Identify which cell holds the provided text, then report its (X, Y) central coordinate. 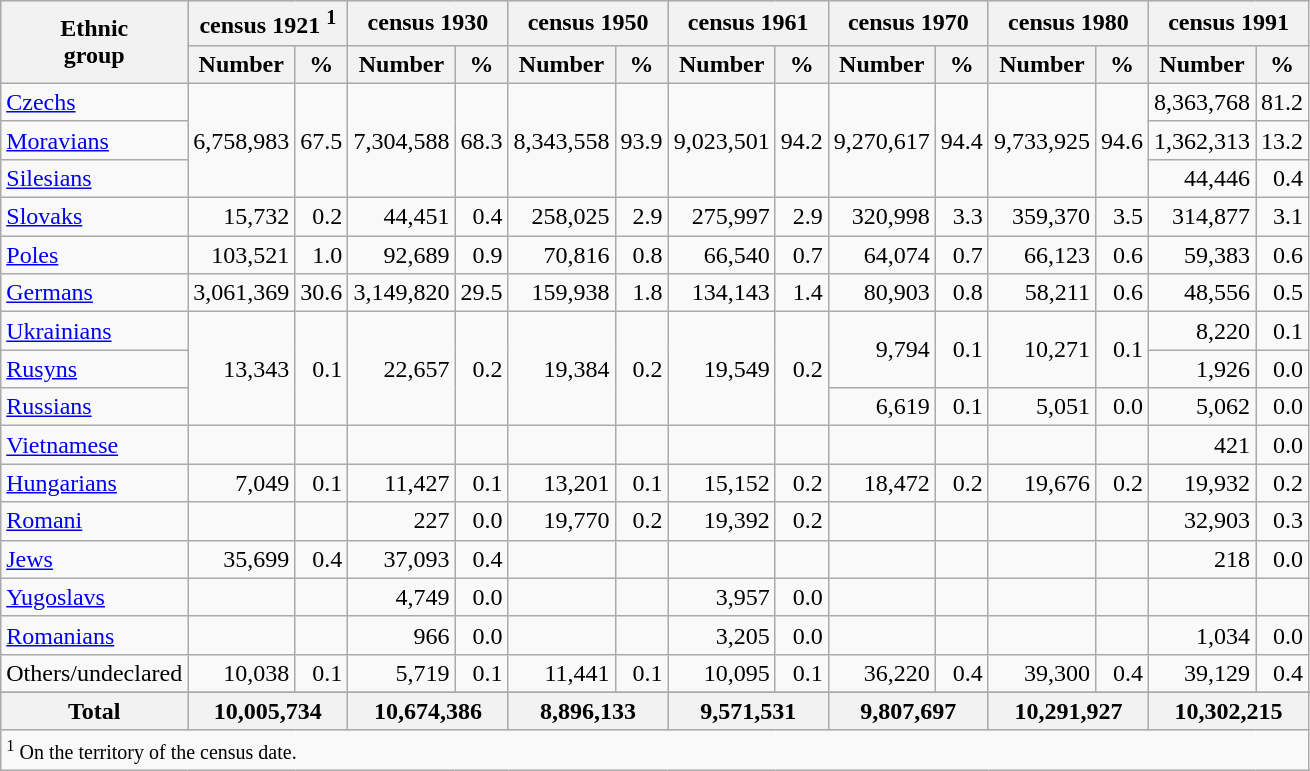
134,143 (722, 293)
Russians (94, 407)
48,556 (1202, 293)
39,129 (1202, 673)
37,093 (402, 559)
0.5 (1282, 293)
Romanians (94, 635)
7,304,588 (402, 140)
Poles (94, 255)
275,997 (722, 217)
10,271 (1042, 350)
19,549 (722, 369)
10,005,734 (268, 711)
44,451 (402, 217)
Ethnicgroup (94, 42)
1.0 (322, 255)
94.2 (802, 140)
15,732 (242, 217)
1,926 (1202, 369)
census 1950 (588, 24)
1.8 (642, 293)
Slovaks (94, 217)
13,343 (242, 369)
66,540 (722, 255)
6,758,983 (242, 140)
67.5 (322, 140)
Hungarians (94, 483)
3.3 (962, 217)
39,300 (1042, 673)
92,689 (402, 255)
Silesians (94, 178)
70,816 (562, 255)
9,023,501 (722, 140)
Rusyns (94, 369)
7,049 (242, 483)
966 (402, 635)
19,384 (562, 369)
3,957 (722, 597)
Germans (94, 293)
159,938 (562, 293)
10,302,215 (1228, 711)
58,211 (1042, 293)
9,807,697 (908, 711)
census 1930 (428, 24)
4,749 (402, 597)
359,370 (1042, 217)
5,062 (1202, 407)
Vietnamese (94, 445)
9,270,617 (882, 140)
227 (402, 521)
census 1991 (1228, 24)
64,074 (882, 255)
11,427 (402, 483)
Jews (94, 559)
10,038 (242, 673)
19,676 (1042, 483)
3,205 (722, 635)
Romani (94, 521)
Ukrainians (94, 331)
3,061,369 (242, 293)
9,571,531 (748, 711)
320,998 (882, 217)
81.2 (1282, 102)
8,220 (1202, 331)
30.6 (322, 293)
8,343,558 (562, 140)
1 On the territory of the census date. (655, 750)
29.5 (482, 293)
10,291,927 (1068, 711)
5,051 (1042, 407)
census 1921 1 (268, 24)
421 (1202, 445)
19,932 (1202, 483)
94.6 (1122, 140)
9,794 (882, 350)
Moravians (94, 140)
5,719 (402, 673)
13,201 (562, 483)
59,383 (1202, 255)
44,446 (1202, 178)
93.9 (642, 140)
Total (94, 711)
80,903 (882, 293)
1,034 (1202, 635)
10,095 (722, 673)
3.1 (1282, 217)
36,220 (882, 673)
census 1970 (908, 24)
314,877 (1202, 217)
8,363,768 (1202, 102)
Czechs (94, 102)
19,770 (562, 521)
census 1961 (748, 24)
32,903 (1202, 521)
Others/undeclared (94, 673)
census 1980 (1068, 24)
94.4 (962, 140)
35,699 (242, 559)
66,123 (1042, 255)
258,025 (562, 217)
3,149,820 (402, 293)
10,674,386 (428, 711)
11,441 (562, 673)
9,733,925 (1042, 140)
6,619 (882, 407)
218 (1202, 559)
3.5 (1122, 217)
0.9 (482, 255)
68.3 (482, 140)
22,657 (402, 369)
Yugoslavs (94, 597)
13.2 (1282, 140)
15,152 (722, 483)
8,896,133 (588, 711)
19,392 (722, 521)
1.4 (802, 293)
0.3 (1282, 521)
1,362,313 (1202, 140)
103,521 (242, 255)
18,472 (882, 483)
